Provide the [X, Y] coordinate of the cell's center where the given text is located.  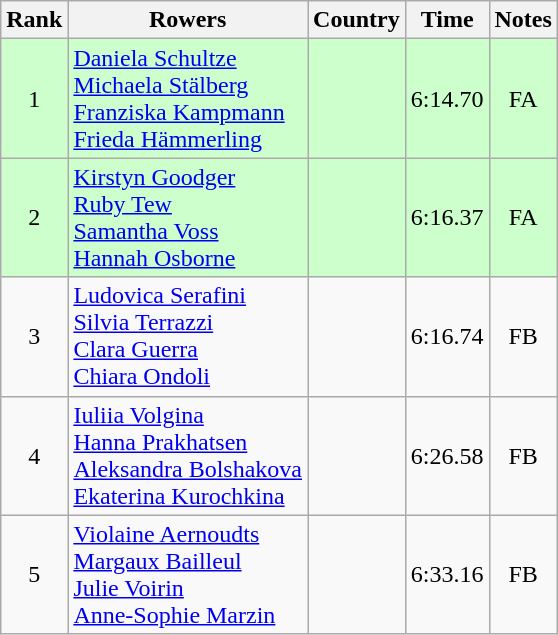
4 [34, 456]
5 [34, 574]
2 [34, 218]
6:16.37 [447, 218]
6:33.16 [447, 574]
Notes [523, 20]
Rowers [188, 20]
Time [447, 20]
Ludovica SerafiniSilvia TerrazziClara GuerraChiara Ondoli [188, 336]
Rank [34, 20]
Violaine AernoudtsMargaux BailleulJulie VoirinAnne-Sophie Marzin [188, 574]
1 [34, 98]
6:16.74 [447, 336]
3 [34, 336]
Country [357, 20]
6:14.70 [447, 98]
Daniela SchultzeMichaela StälbergFranziska KampmannFrieda Hämmerling [188, 98]
Kirstyn GoodgerRuby TewSamantha VossHannah Osborne [188, 218]
6:26.58 [447, 456]
Iuliia VolginaHanna PrakhatsenAleksandra BolshakovaEkaterina Kurochkina [188, 456]
